Output the [X, Y] coordinate of the center of the cell containing the given text.  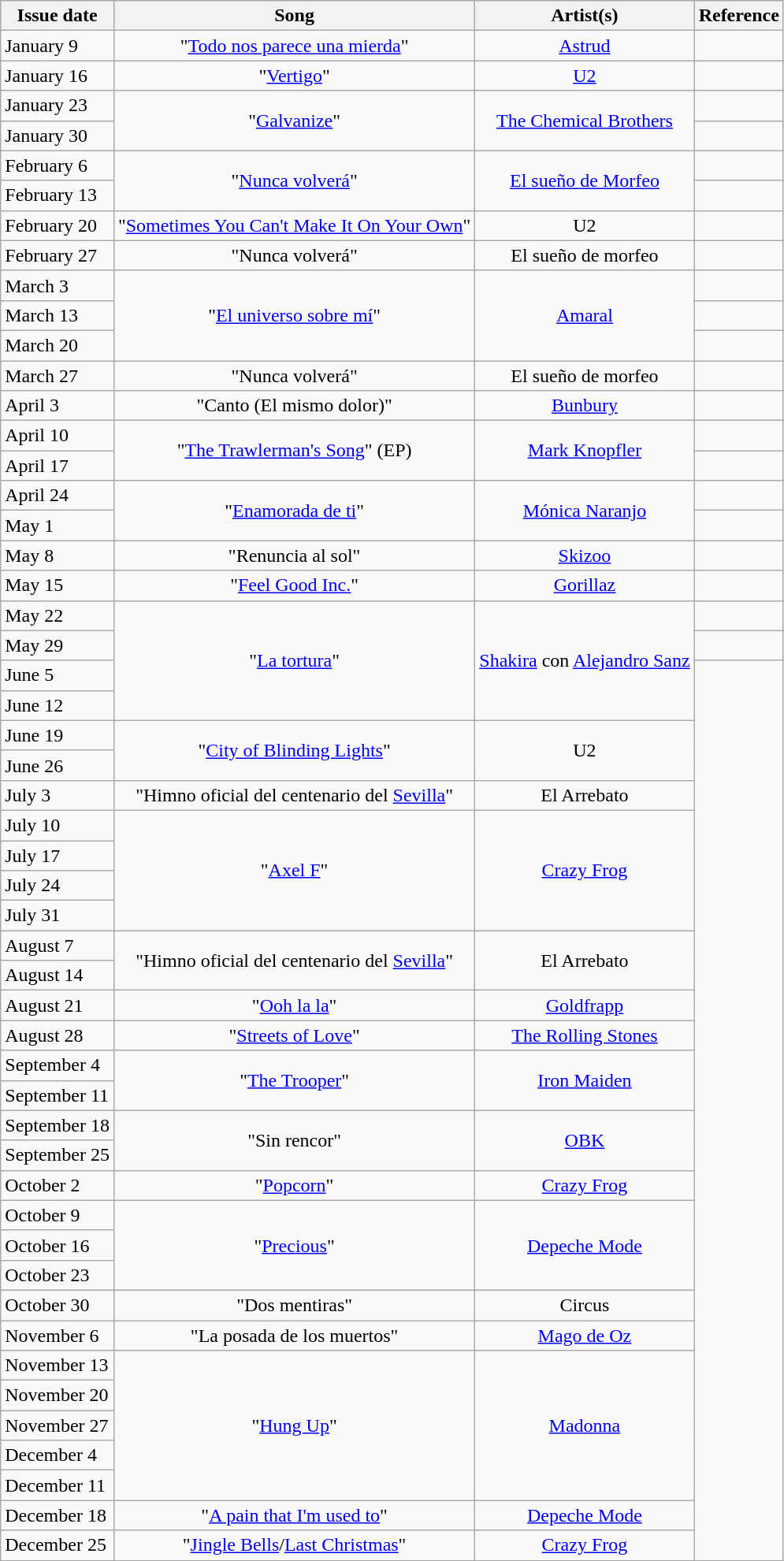
Iron Maiden [585, 1080]
April 17 [58, 466]
March 20 [58, 345]
April 3 [58, 406]
May 22 [58, 615]
El sueño de Morfeo [585, 180]
"Canto (El mismo dolor)" [294, 406]
August 14 [58, 976]
November 13 [58, 1366]
November 27 [58, 1425]
May 8 [58, 556]
April 24 [58, 496]
July 10 [58, 825]
July 3 [58, 795]
"Sin rencor" [294, 1140]
April 10 [58, 436]
October 16 [58, 1245]
Madonna [585, 1425]
October 2 [58, 1185]
January 9 [58, 46]
"Axel F" [294, 870]
February 6 [58, 165]
"Vertigo" [294, 76]
August 7 [58, 946]
October 9 [58, 1215]
The Chemical Brothers [585, 121]
June 26 [58, 765]
March 13 [58, 315]
June 5 [58, 675]
Shakira con Alejandro Sanz [585, 660]
Astrud [585, 46]
Mago de Oz [585, 1336]
OBK [585, 1140]
February 20 [58, 225]
Issue date [58, 16]
"Renuncia al sol" [294, 556]
"La tortura" [294, 660]
"The Trawlerman's Song" (EP) [294, 451]
"Feel Good Inc." [294, 585]
"Galvanize" [294, 121]
July 17 [58, 855]
Song [294, 16]
July 31 [58, 916]
"Todo nos parece una mierda" [294, 46]
Bunbury [585, 406]
October 23 [58, 1275]
"La posada de los muertos" [294, 1336]
"Dos mentiras" [294, 1305]
September 25 [58, 1155]
Reference [739, 16]
January 30 [58, 136]
June 19 [58, 735]
"Popcorn" [294, 1185]
November 20 [58, 1396]
Artist(s) [585, 16]
Mark Knopfler [585, 451]
August 21 [58, 1005]
February 13 [58, 195]
September 4 [58, 1065]
Goldfrapp [585, 1005]
The Rolling Stones [585, 1035]
Mónica Naranjo [585, 511]
August 28 [58, 1035]
May 15 [58, 585]
"Precious" [294, 1245]
Amaral [585, 315]
"Hung Up" [294, 1425]
"El universo sobre mí" [294, 315]
November 6 [58, 1336]
"The Trooper" [294, 1080]
December 4 [58, 1455]
March 3 [58, 285]
February 27 [58, 255]
March 27 [58, 376]
July 24 [58, 886]
June 12 [58, 705]
October 30 [58, 1305]
January 16 [58, 76]
September 11 [58, 1095]
"Ooh la la" [294, 1005]
May 29 [58, 645]
"Jingle Bells/Last Christmas" [294, 1545]
"Enamorada de ti" [294, 511]
"Sometimes You Can't Make It On Your Own" [294, 225]
Skizoo [585, 556]
December 11 [58, 1485]
December 18 [58, 1515]
"A pain that I'm used to" [294, 1515]
January 23 [58, 106]
"Streets of Love" [294, 1035]
September 18 [58, 1125]
May 1 [58, 526]
Gorillaz [585, 585]
"City of Blinding Lights" [294, 750]
December 25 [58, 1545]
Circus [585, 1305]
